Provide the (X, Y) coordinate of the cell's center where the given text is located.  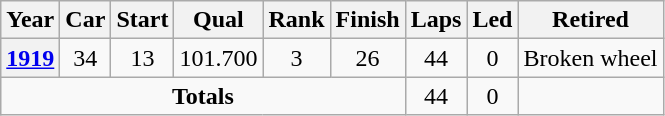
Broken wheel (590, 58)
Start (142, 20)
Year (30, 20)
Finish (368, 20)
Retired (590, 20)
Laps (436, 20)
Led (492, 20)
13 (142, 58)
Car (86, 20)
3 (296, 58)
Totals (203, 96)
101.700 (218, 58)
Qual (218, 20)
34 (86, 58)
26 (368, 58)
Rank (296, 20)
1919 (30, 58)
